Identify which cell holds the provided text, then report its (X, Y) central coordinate. 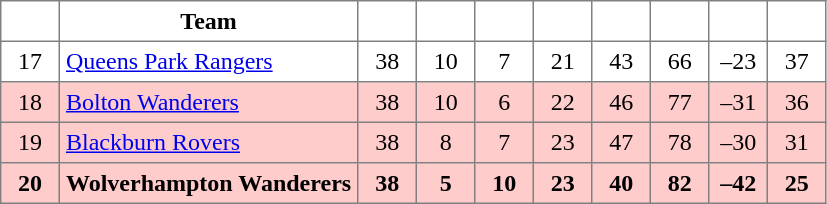
Team (208, 21)
37 (796, 61)
–31 (738, 102)
18 (30, 102)
5 (445, 183)
21 (562, 61)
Blackburn Rovers (208, 142)
82 (679, 183)
47 (621, 142)
66 (679, 61)
77 (679, 102)
31 (796, 142)
Wolverhampton Wanderers (208, 183)
–30 (738, 142)
Bolton Wanderers (208, 102)
22 (562, 102)
40 (621, 183)
36 (796, 102)
17 (30, 61)
–42 (738, 183)
–23 (738, 61)
43 (621, 61)
6 (504, 102)
20 (30, 183)
Queens Park Rangers (208, 61)
25 (796, 183)
19 (30, 142)
78 (679, 142)
8 (445, 142)
46 (621, 102)
